For the text-containing cell, return its midpoint in (X, Y) coordinate format. 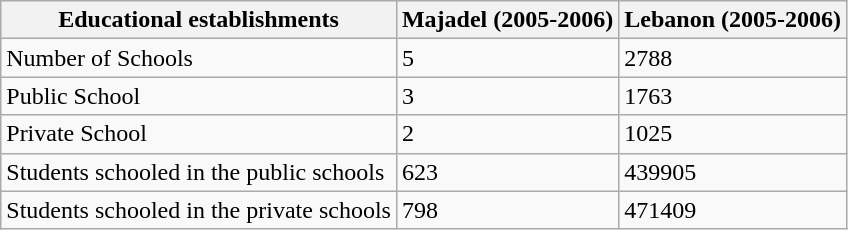
623 (507, 172)
1763 (733, 96)
Private School (199, 134)
Public School (199, 96)
Lebanon (2005-2006) (733, 20)
2 (507, 134)
Number of Schools (199, 58)
439905 (733, 172)
3 (507, 96)
5 (507, 58)
798 (507, 210)
471409 (733, 210)
Students schooled in the private schools (199, 210)
Educational establishments (199, 20)
2788 (733, 58)
Majadel (2005-2006) (507, 20)
1025 (733, 134)
Students schooled in the public schools (199, 172)
